From the cell containing the given text, extract its center point as (X, Y) coordinate. 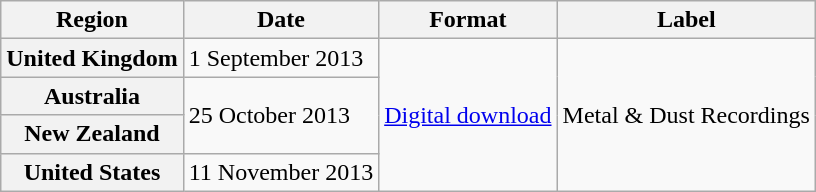
1 September 2013 (280, 58)
Label (686, 20)
New Zealand (92, 134)
Australia (92, 96)
Metal & Dust Recordings (686, 115)
Date (280, 20)
Region (92, 20)
United States (92, 172)
11 November 2013 (280, 172)
25 October 2013 (280, 115)
United Kingdom (92, 58)
Format (468, 20)
Digital download (468, 115)
